Return the [X, Y] coordinate for the center point of the cell that contains the specified text.  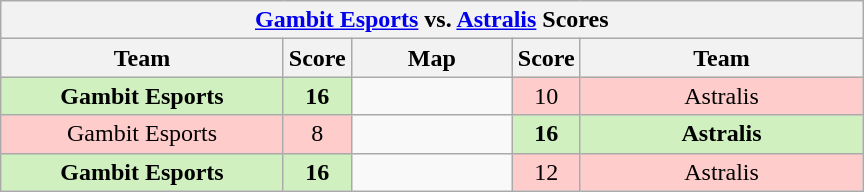
Map [432, 58]
12 [546, 172]
8 [317, 134]
10 [546, 96]
Gambit Esports vs. Astralis Scores [432, 20]
